Find where the given text appears and provide that cell's center as [x, y] coordinate. 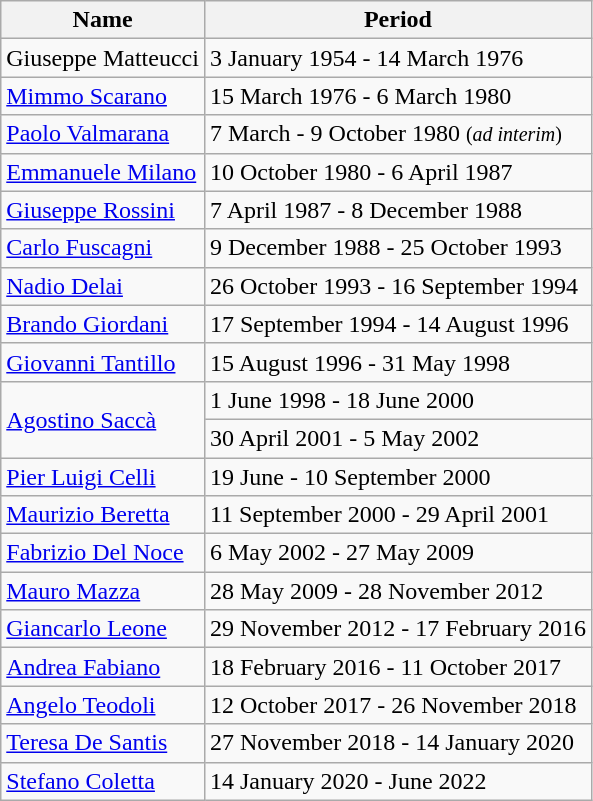
Stefano Coletta [103, 781]
1 June 1998 - 18 June 2000 [398, 400]
Nadio Delai [103, 286]
Period [398, 20]
29 November 2012 - 17 February 2016 [398, 629]
Emmanuele Milano [103, 172]
Agostino Saccà [103, 419]
10 October 1980 - 6 April 1987 [398, 172]
7 March - 9 October 1980 (ad interim) [398, 134]
Mauro Mazza [103, 591]
Teresa De Santis [103, 743]
18 February 2016 - 11 October 2017 [398, 667]
12 October 2017 - 26 November 2018 [398, 705]
Fabrizio Del Noce [103, 553]
Giancarlo Leone [103, 629]
15 August 1996 - 31 May 1998 [398, 362]
6 May 2002 - 27 May 2009 [398, 553]
Giuseppe Rossini [103, 210]
Giuseppe Matteucci [103, 58]
19 June - 10 September 2000 [398, 477]
30 April 2001 - 5 May 2002 [398, 438]
Mimmo Scarano [103, 96]
26 October 1993 - 16 September 1994 [398, 286]
Name [103, 20]
7 April 1987 - 8 December 1988 [398, 210]
15 March 1976 - 6 March 1980 [398, 96]
Maurizio Beretta [103, 515]
9 December 1988 - 25 October 1993 [398, 248]
28 May 2009 - 28 November 2012 [398, 591]
Giovanni Tantillo [103, 362]
Carlo Fuscagni [103, 248]
Andrea Fabiano [103, 667]
17 September 1994 - 14 August 1996 [398, 324]
3 January 1954 - 14 March 1976 [398, 58]
Brando Giordani [103, 324]
Paolo Valmarana [103, 134]
Pier Luigi Celli [103, 477]
11 September 2000 - 29 April 2001 [398, 515]
27 November 2018 - 14 January 2020 [398, 743]
Angelo Teodoli [103, 705]
14 January 2020 - June 2022 [398, 781]
